Determine the (X, Y) coordinate at the center of the cell enclosing the given text.  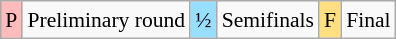
F (330, 20)
Final (368, 20)
Semifinals (268, 20)
½ (203, 20)
Preliminary round (106, 20)
P (11, 20)
